For the text-containing cell, return its midpoint in [x, y] coordinate format. 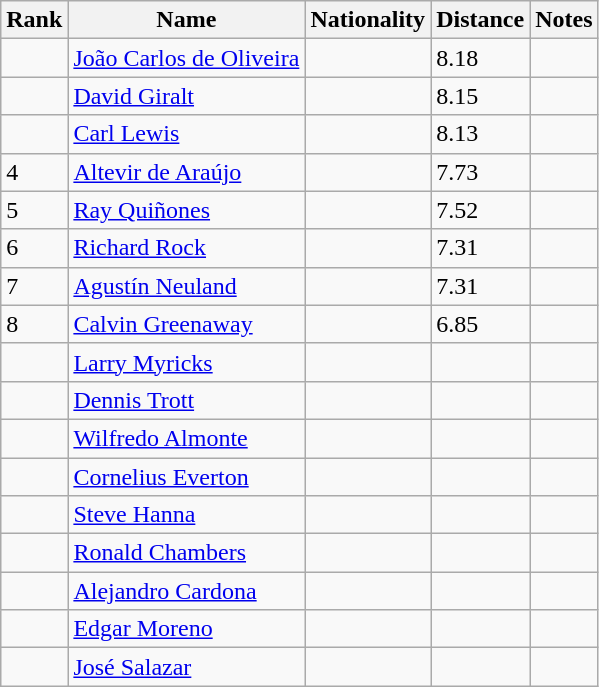
Steve Hanna [186, 515]
4 [34, 172]
Rank [34, 20]
Alejandro Cardona [186, 591]
Larry Myricks [186, 362]
Richard Rock [186, 248]
Name [186, 20]
Wilfredo Almonte [186, 438]
Edgar Moreno [186, 629]
David Giralt [186, 96]
Calvin Greenaway [186, 324]
6.85 [480, 324]
João Carlos de Oliveira [186, 58]
8 [34, 324]
Distance [480, 20]
7.73 [480, 172]
Carl Lewis [186, 134]
7 [34, 286]
8.18 [480, 58]
7.52 [480, 210]
José Salazar [186, 667]
5 [34, 210]
Nationality [368, 20]
8.15 [480, 96]
Altevir de Araújo [186, 172]
Notes [564, 20]
Ray Quiñones [186, 210]
Cornelius Everton [186, 477]
Ronald Chambers [186, 553]
Dennis Trott [186, 400]
Agustín Neuland [186, 286]
6 [34, 248]
8.13 [480, 134]
